From the cell containing the given text, extract its center point as (x, y) coordinate. 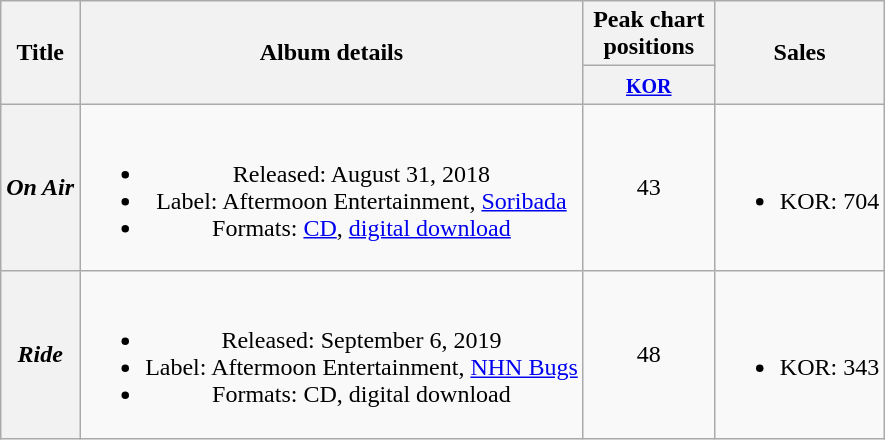
43 (648, 188)
Title (40, 52)
Album details (332, 52)
Peak chart positions (648, 34)
Released: August 31, 2018Label: Aftermoon Entertainment, SoribadaFormats: CD, digital download (332, 188)
KOR (648, 85)
Released: September 6, 2019Label: Aftermoon Entertainment, NHN BugsFormats: CD, digital download (332, 354)
48 (648, 354)
Sales (799, 52)
On Air (40, 188)
Ride (40, 354)
KOR: 343 (799, 354)
KOR: 704 (799, 188)
